Search for the cell housing the specified text and yield its (x, y) center coordinate. 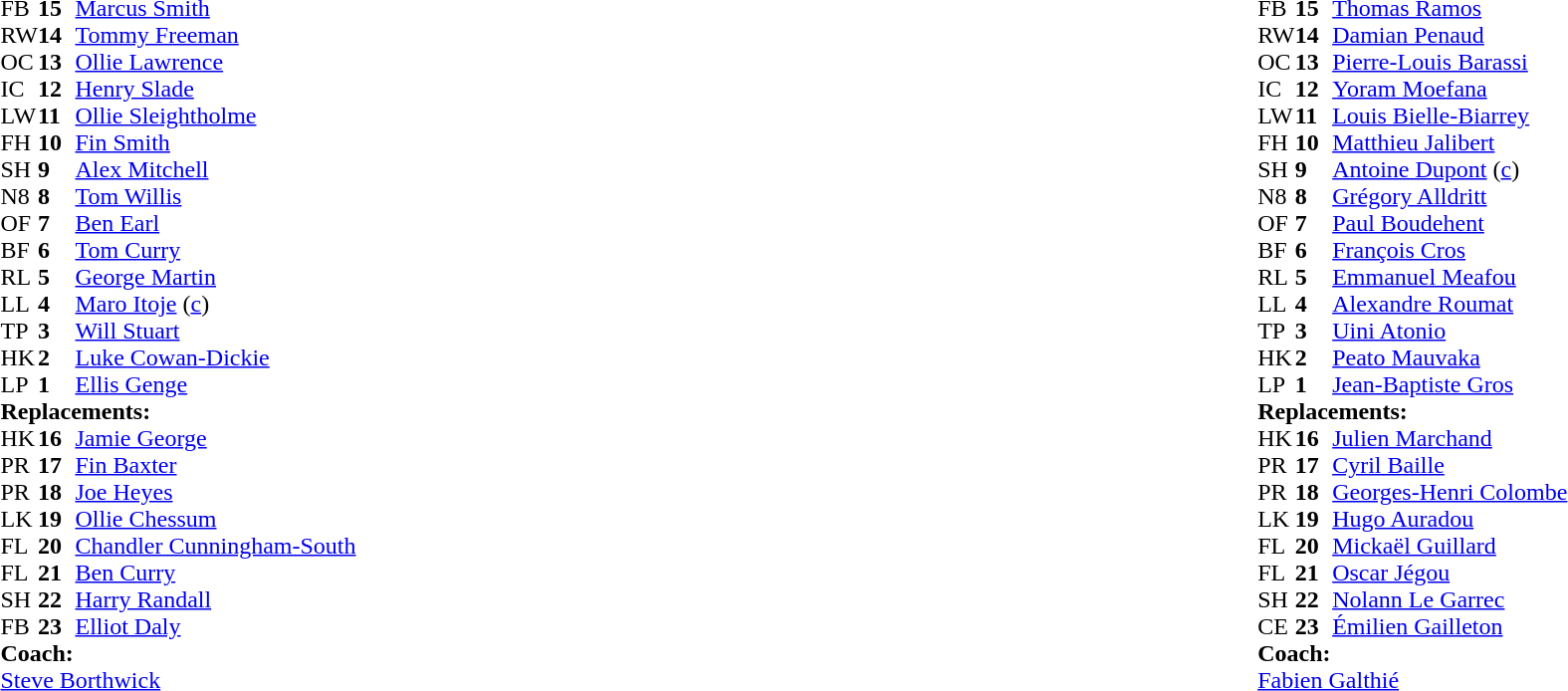
Will Stuart (216, 331)
Chandler Cunningham-South (216, 546)
François Cros (1450, 251)
Georges-Henri Colombe (1450, 492)
Ellis Genge (216, 384)
Joe Heyes (216, 492)
Tommy Freeman (216, 36)
Tom Curry (216, 251)
Grégory Alldritt (1450, 197)
Émilien Gailleton (1450, 627)
Mickaël Guillard (1450, 546)
Uini Atonio (1450, 331)
Hugo Auradou (1450, 520)
CE (1276, 627)
Ollie Lawrence (216, 62)
Maro Itoje (c) (216, 305)
Alexandre Roumat (1450, 305)
Fin Baxter (216, 466)
Elliot Daly (216, 627)
Antoine Dupont (c) (1450, 169)
Fin Smith (216, 143)
Ollie Sleightholme (216, 115)
Peato Mauvaka (1450, 358)
FB (19, 627)
Ben Curry (216, 574)
Paul Boudehent (1450, 223)
Jamie George (216, 438)
Harry Randall (216, 599)
Henry Slade (216, 90)
Emmanuel Meafou (1450, 277)
Alex Mitchell (216, 169)
Pierre-Louis Barassi (1450, 62)
Matthieu Jalibert (1450, 143)
Damian Penaud (1450, 36)
George Martin (216, 277)
Ben Earl (216, 223)
Luke Cowan-Dickie (216, 358)
Nolann Le Garrec (1450, 599)
Cyril Baille (1450, 466)
Jean-Baptiste Gros (1450, 384)
Oscar Jégou (1450, 574)
Louis Bielle-Biarrey (1450, 115)
Ollie Chessum (216, 520)
Tom Willis (216, 197)
Julien Marchand (1450, 438)
Yoram Moefana (1450, 90)
